Search for the cell housing the specified text and yield its [x, y] center coordinate. 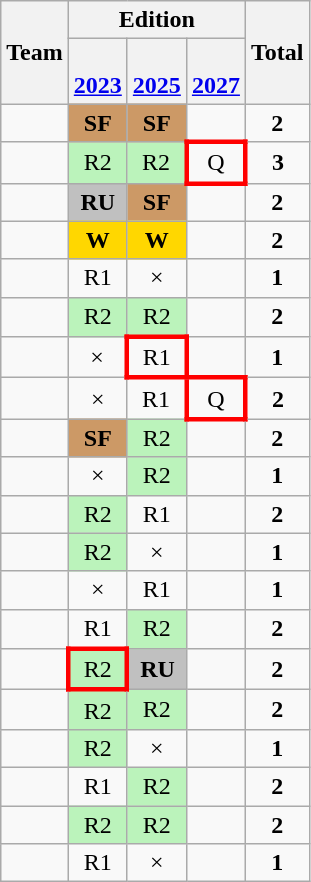
3 [277, 162]
Team [35, 52]
2025 [156, 72]
2027 [216, 72]
Total [277, 52]
Edition [156, 20]
2023 [98, 72]
